Output the (X, Y) coordinate of the center of the cell containing the given text.  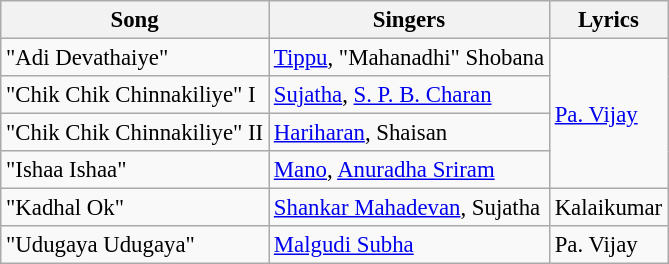
"Chik Chik Chinnakiliye" I (135, 95)
Hariharan, Shaisan (410, 133)
Singers (410, 20)
"Chik Chik Chinnakiliye" II (135, 133)
"Udugaya Udugaya" (135, 245)
Sujatha, S. P. B. Charan (410, 95)
Kalaikumar (608, 208)
Song (135, 20)
"Ishaa Ishaa" (135, 170)
Malgudi Subha (410, 245)
"Kadhal Ok" (135, 208)
Mano, Anuradha Sriram (410, 170)
"Adi Devathaiye" (135, 58)
Lyrics (608, 20)
Shankar Mahadevan, Sujatha (410, 208)
Tippu, "Mahanadhi" Shobana (410, 58)
